For the text-containing cell, return its midpoint in (x, y) coordinate format. 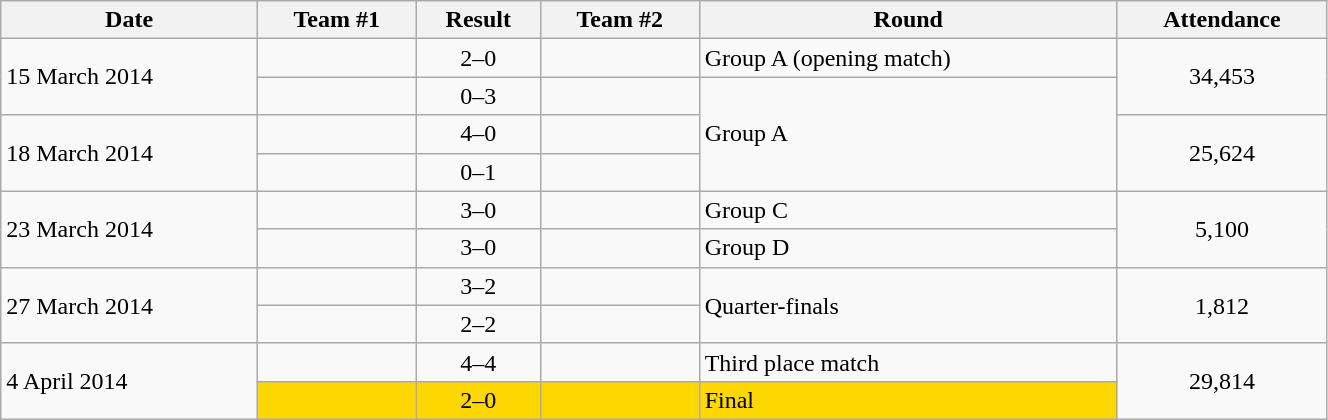
Third place match (908, 362)
23 March 2014 (130, 229)
0–1 (478, 172)
Group D (908, 248)
Group A (908, 134)
3–2 (478, 286)
4–0 (478, 134)
25,624 (1222, 153)
Quarter-finals (908, 305)
Result (478, 20)
Team #1 (336, 20)
Date (130, 20)
15 March 2014 (130, 77)
1,812 (1222, 305)
Round (908, 20)
Final (908, 400)
18 March 2014 (130, 153)
29,814 (1222, 381)
2–2 (478, 324)
Group C (908, 210)
Attendance (1222, 20)
4–4 (478, 362)
0–3 (478, 96)
5,100 (1222, 229)
34,453 (1222, 77)
Group A (opening match) (908, 58)
27 March 2014 (130, 305)
Team #2 (620, 20)
4 April 2014 (130, 381)
